Capture the cell that displays the provided text and extract its [x, y] central coordinate. 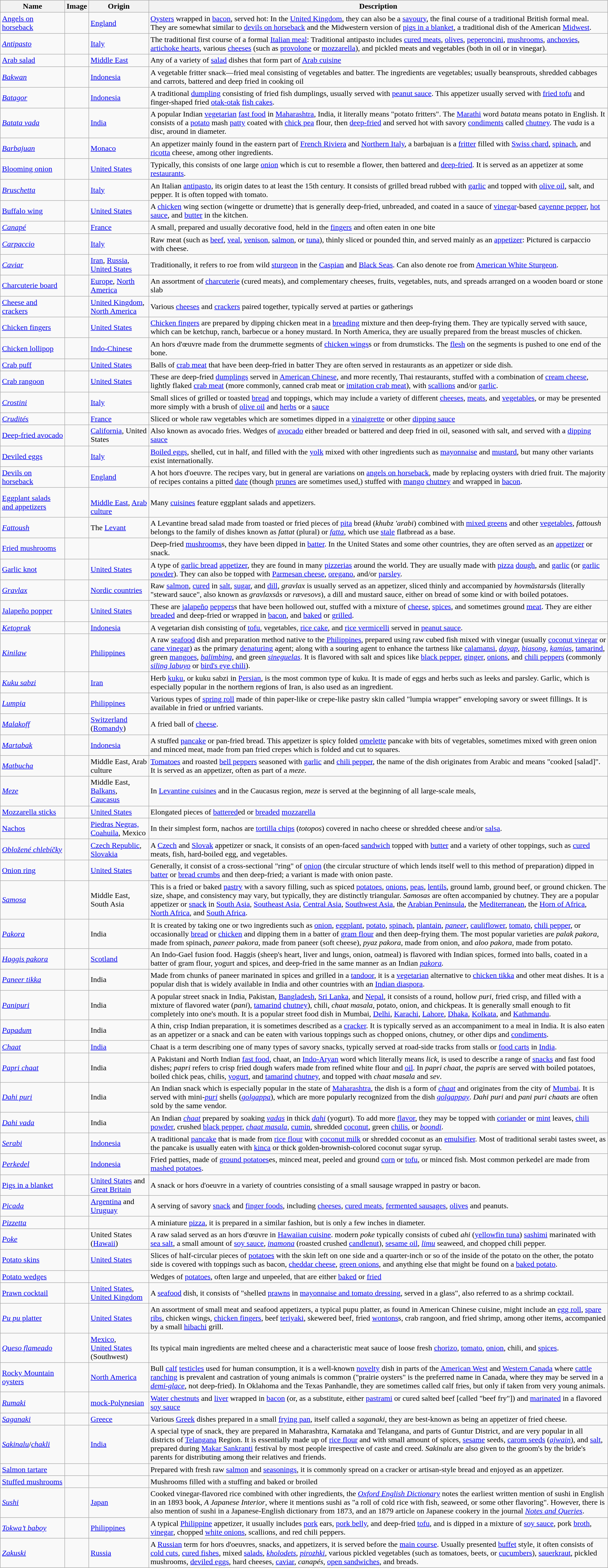
Paneer tikka [33, 980]
Deviled eggs [33, 456]
Indo-Chinese [119, 349]
A serving of savory snack and finger foods, including cheeses, cured meats, fermented sausages, olives and peanuts. [378, 1206]
Scotland [119, 959]
Description [378, 6]
Name [33, 6]
Lumpia [33, 703]
Rumaki [33, 1402]
Balls of crab meat that have been deep-fried in batter They are often served in restaurants as an appetizer or side dish. [378, 365]
Canapé [33, 227]
Malakoff [33, 724]
Pakora [33, 934]
Middle East [119, 60]
Panipuri [33, 1005]
Chaat is a term describing one of many types of savory snacks, typically served at road-side tracks from stalls or food carts in India. [378, 1047]
Salmon tartare [33, 1469]
Arab salad [33, 60]
Pu pu platter [33, 1318]
Fattoush [33, 528]
Pizzetta [33, 1222]
Mozzarella sticks [33, 812]
An assortment of charcuterie (cured meats), and complementary cheeses, fruits, vegetables, nuts, and spreads arranged on a wooden board or stone slab [378, 286]
Charcuterie board [33, 286]
An hors d'œuvre made from the drummette segments of chicken wingss or from drumsticks. The flesh on the segments is pushed to one end of the bone. [378, 349]
Sakinalu/chakli [33, 1444]
Haggis pakora [33, 959]
Batagor [33, 98]
Iran, Russia, United States [119, 265]
A fried ball of cheese. [378, 724]
Stuffed mushrooms [33, 1482]
Its typical main ingredients are melted cheese and a characteristic meat sauce of loose fresh chorizo, tomato, onion, chili, and spices. [378, 1348]
Prepared with fresh raw salmon and seasonings, it is commonly spread on a cracker or artisan-style bread and enjoyed as an appetizer. [378, 1469]
Traditionally, it refers to roe from wild sturgeon in the Caspian and Black Seas. Can also denote roe from American White Sturgeon. [378, 265]
Middle East, South Asia [119, 900]
Also known as avocado fries. Wedges of avocado either breaded or battered and deep fried in oil, seasoned with salt, and served with a dipping sauce [378, 435]
A seafood dish, it consists of "shelled prawns in mayonnaise and tomato dressing, served in a glass", also referred to as a shrimp cocktail. [378, 1293]
The Levant [119, 528]
United States and Great Britain [119, 1185]
Buffalo wing [33, 211]
Nachos [33, 829]
Sushi [33, 1503]
Rocky Mountain oysters [33, 1377]
Image [77, 6]
Elongated pieces of battereded or breaded mozzarella [378, 812]
Blooming onion [33, 169]
Nordic countries [119, 590]
Chicken fingers [33, 327]
Papri chaat [33, 1068]
Angels on horseback [33, 23]
Cheese and crackers [33, 307]
Iran [119, 682]
A vegetarian dish consisting of tofu, vegetables, rice cake, and rice vermicelli served in peanut sauce. [378, 628]
Saganaki [33, 1419]
Jalapeño popper [33, 611]
North America [119, 1377]
Queso flameado [33, 1348]
mock-Polynesian [119, 1402]
Matbucha [33, 766]
Tokwa’t baboy [33, 1528]
United States (Hawaii) [119, 1239]
Perkedel [33, 1164]
Deep-fried avocado [33, 435]
Fried mushrooms [33, 548]
Meze [33, 791]
Mushrooms filled with a stuffing and baked or broiled [378, 1482]
Martabak [33, 745]
Monaco [119, 148]
Various Greek dishes prepared in a small frying pan, itself called a saganaki, they are best-known as being an appetizer of fried cheese. [378, 1419]
Obložené chlebíčky [33, 849]
Switzerland (Romandy) [119, 724]
Barbajuan [33, 148]
In Levantine cuisines and in the Caucasus region, meze is served at the beginning of all large-scale meals, [378, 791]
Japan [119, 1503]
A small, prepared and usually decorative food, held in the fingers and often eaten in one bite [378, 227]
Argentina and Uruguay [119, 1206]
Potato wedges [33, 1276]
Poke [33, 1239]
Pigs in a blanket [33, 1185]
Picada [33, 1206]
Origin [119, 6]
A miniature pizza, it is prepared in a similar fashion, but is only a few inches in diameter. [378, 1222]
Zakuski [33, 1553]
Various cheeses and crackers paired together, typically served at parties or gatherings [378, 307]
In their simplest form, nachos are tortilla chips (totopos) covered in nacho cheese or shredded cheese and/or salsa. [378, 829]
Europe, North America [119, 286]
Serabi [33, 1143]
Bruschetta [33, 190]
Antipasto [33, 44]
Many cuisines feature eggplant salads and appetizers. [378, 502]
Crab rangoon [33, 381]
Carpaccio [33, 244]
Crostini [33, 402]
United States, United Kingdom [119, 1293]
Dahi vada [33, 1123]
Kinilaw [33, 653]
Crab puff [33, 365]
Crudités [33, 419]
Russia [119, 1553]
Eggplant salads and appetizers [33, 502]
Prawn cocktail [33, 1293]
Piedras Negras, Coahuila, Mexico [119, 829]
Devils on horseback [33, 477]
Czech Republic, Slovakia [119, 849]
Bakwan [33, 77]
Samosa [33, 900]
California, United States [119, 435]
Greece [119, 1419]
Garlic knot [33, 569]
Kuku sabzi [33, 682]
Wedges of potatoes, often large and unpeeled, that are either baked or fried [378, 1276]
Ketoprak [33, 628]
Any of a variety of salad dishes that form part of Arab cuisine [378, 60]
Batata vada [33, 123]
Papadum [33, 1030]
Onion ring [33, 870]
Dahi puri [33, 1097]
Potato skins [33, 1260]
Gravlax [33, 590]
Chaat [33, 1047]
Sliced or whole raw vegetables which are sometimes dipped in a vinaigrette or other dipping sauce [378, 419]
Mexico,United States (Southwest) [119, 1348]
Chicken lollipop [33, 349]
United Kingdom, North America [119, 307]
Middle East, Balkans, Caucasus [119, 791]
A snack or hors d'oeuvre in a variety of countries consisting of a small sausage wrapped in pastry or bacon. [378, 1185]
Caviar [33, 265]
